From the cell containing the given text, extract its center point as (x, y) coordinate. 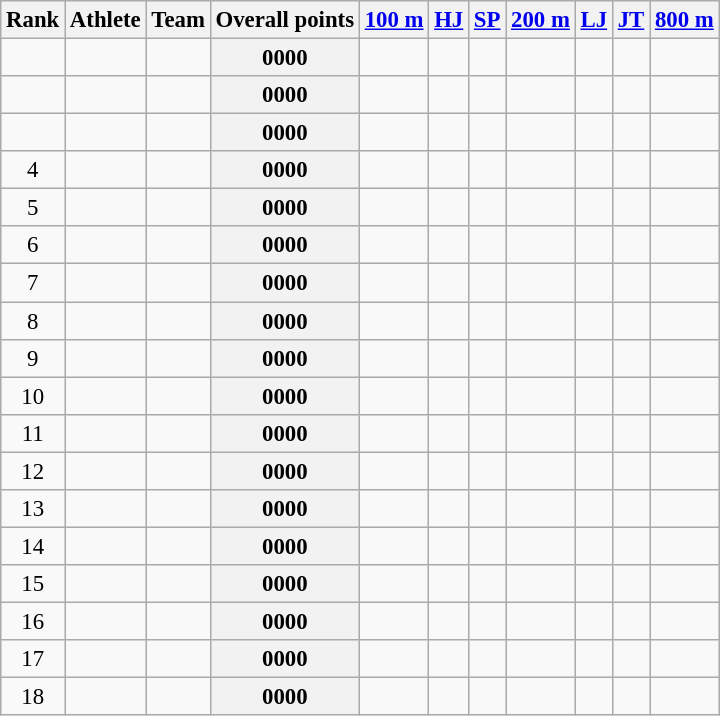
18 (33, 697)
HJ (449, 20)
100 m (394, 20)
Overall points (284, 20)
12 (33, 471)
11 (33, 433)
JT (630, 20)
14 (33, 546)
SP (488, 20)
8 (33, 321)
9 (33, 358)
17 (33, 659)
LJ (594, 20)
7 (33, 283)
5 (33, 208)
13 (33, 509)
4 (33, 170)
Team (178, 20)
10 (33, 396)
200 m (540, 20)
Rank (33, 20)
Athlete (106, 20)
800 m (684, 20)
15 (33, 584)
16 (33, 621)
6 (33, 245)
